Scan for the cell matching the given text and deliver its (X, Y) coordinate at center. 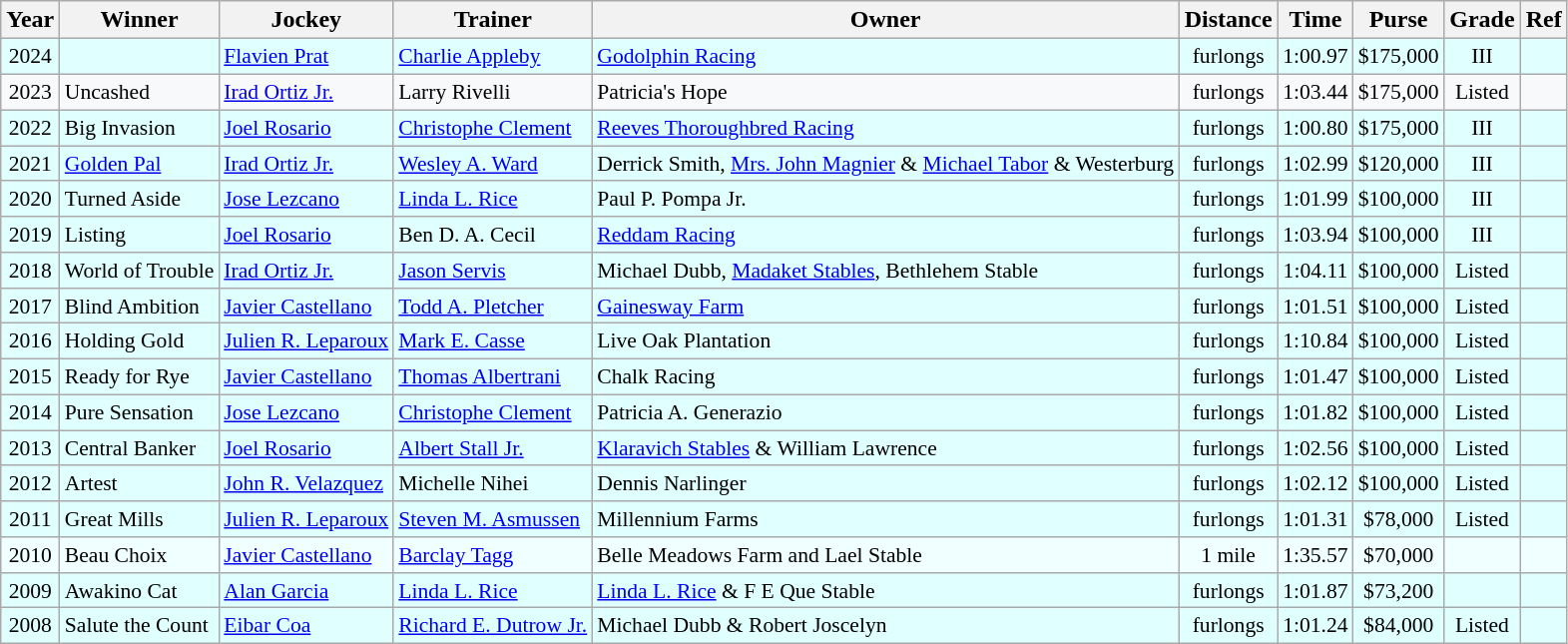
1:03.94 (1315, 235)
Barclay Tagg (493, 555)
Dennis Narlinger (885, 483)
$84,000 (1399, 626)
1:01.51 (1315, 306)
Holding Gold (140, 341)
Awakino Cat (140, 590)
Klaravich Stables & William Lawrence (885, 448)
Patricia's Hope (885, 92)
2024 (30, 57)
Big Invasion (140, 128)
Central Banker (140, 448)
Salute the Count (140, 626)
Ready for Rye (140, 376)
Time (1315, 20)
2011 (30, 519)
1:35.57 (1315, 555)
Linda L. Rice & F E Que Stable (885, 590)
Michelle Nihei (493, 483)
Year (30, 20)
$120,000 (1399, 164)
Alan Garcia (305, 590)
Paul P. Pompa Jr. (885, 199)
2008 (30, 626)
$78,000 (1399, 519)
1:01.31 (1315, 519)
Uncashed (140, 92)
Purse (1399, 20)
Jason Servis (493, 271)
Todd A. Pletcher (493, 306)
Owner (885, 20)
Richard E. Dutrow Jr. (493, 626)
2021 (30, 164)
1:02.99 (1315, 164)
1 mile (1228, 555)
Patricia A. Generazio (885, 412)
$73,200 (1399, 590)
Mark E. Casse (493, 341)
Larry Rivelli (493, 92)
2013 (30, 448)
2019 (30, 235)
1:01.87 (1315, 590)
2023 (30, 92)
Distance (1228, 20)
2017 (30, 306)
Grade (1482, 20)
Beau Choix (140, 555)
2014 (30, 412)
$70,000 (1399, 555)
2015 (30, 376)
2018 (30, 271)
1:02.56 (1315, 448)
2009 (30, 590)
Trainer (493, 20)
Eibar Coa (305, 626)
1:01.24 (1315, 626)
World of Trouble (140, 271)
Charlie Appleby (493, 57)
1:01.47 (1315, 376)
Great Mills (140, 519)
Artest (140, 483)
Flavien Prat (305, 57)
1:01.82 (1315, 412)
2022 (30, 128)
John R. Velazquez (305, 483)
Reddam Racing (885, 235)
2012 (30, 483)
Ben D. A. Cecil (493, 235)
1:00.97 (1315, 57)
Golden Pal (140, 164)
2020 (30, 199)
1:00.80 (1315, 128)
Godolphin Racing (885, 57)
Blind Ambition (140, 306)
1:03.44 (1315, 92)
1:04.11 (1315, 271)
Michael Dubb, Madaket Stables, Bethlehem Stable (885, 271)
Turned Aside (140, 199)
Thomas Albertrani (493, 376)
Chalk Racing (885, 376)
Steven M. Asmussen (493, 519)
1:02.12 (1315, 483)
2010 (30, 555)
1:10.84 (1315, 341)
1:01.99 (1315, 199)
Reeves Thoroughbred Racing (885, 128)
Wesley A. Ward (493, 164)
Millennium Farms (885, 519)
Ref (1543, 20)
Albert Stall Jr. (493, 448)
Gainesway Farm (885, 306)
Live Oak Plantation (885, 341)
Winner (140, 20)
Belle Meadows Farm and Lael Stable (885, 555)
Michael Dubb & Robert Joscelyn (885, 626)
Listing (140, 235)
2016 (30, 341)
Pure Sensation (140, 412)
Jockey (305, 20)
Derrick Smith, Mrs. John Magnier & Michael Tabor & Westerburg (885, 164)
